Locate the cell with the specified text and output its [x, y] center coordinate. 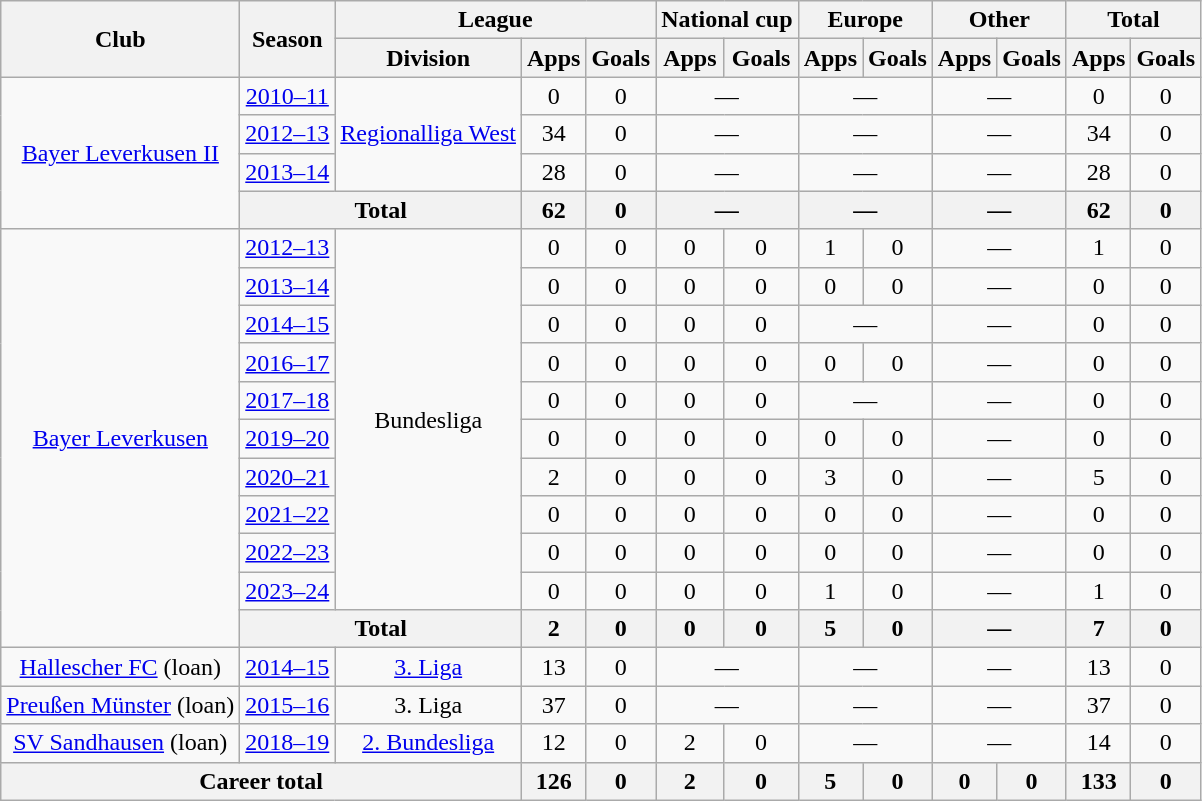
Season [288, 39]
2016–17 [288, 362]
Regionalliga West [428, 134]
League [496, 20]
Club [120, 39]
2010–11 [288, 96]
133 [1098, 781]
Bayer Leverkusen II [120, 153]
2015–16 [288, 705]
2. Bundesliga [428, 743]
2019–20 [288, 438]
Other [999, 20]
12 [553, 743]
126 [553, 781]
2021–22 [288, 515]
Bayer Leverkusen [120, 438]
Preußen Münster (loan) [120, 705]
Division [428, 58]
2022–23 [288, 553]
7 [1098, 629]
Career total [262, 781]
National cup [727, 20]
14 [1098, 743]
2020–21 [288, 477]
Europe [865, 20]
2023–24 [288, 591]
3 [830, 477]
2018–19 [288, 743]
Hallescher FC (loan) [120, 667]
Bundesliga [428, 420]
2017–18 [288, 400]
SV Sandhausen (loan) [120, 743]
